Find where the given text appears and provide that cell's center as [x, y] coordinate. 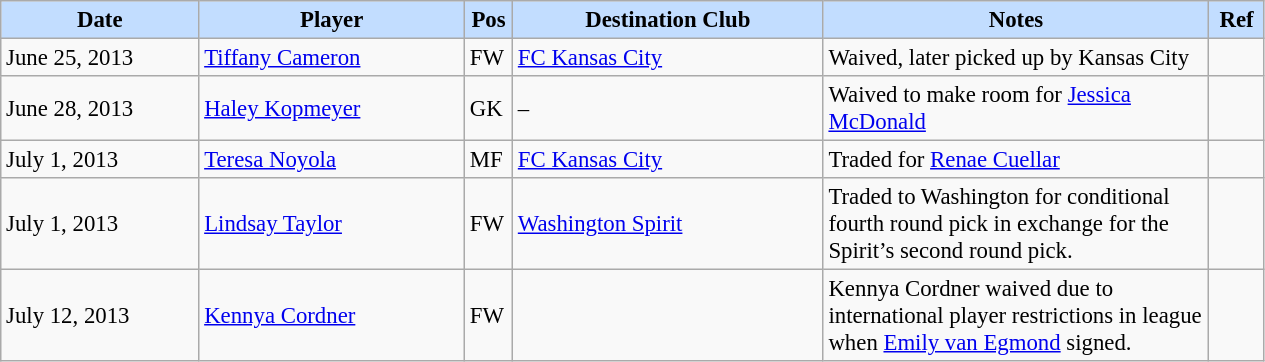
Waived, later picked up by Kansas City [1016, 58]
Kennya Cordner waived due to international player restrictions in league when Emily van Egmond signed. [1016, 316]
Waived to make room for Jessica McDonald [1016, 108]
– [668, 108]
Pos [488, 20]
MF [488, 160]
GK [488, 108]
Tiffany Cameron [332, 58]
Traded to Washington for conditional fourth round pick in exchange for the Spirit’s second round pick. [1016, 224]
Notes [1016, 20]
Traded for Renae Cuellar [1016, 160]
July 12, 2013 [100, 316]
June 25, 2013 [100, 58]
Kennya Cordner [332, 316]
Destination Club [668, 20]
Player [332, 20]
Lindsay Taylor [332, 224]
Ref [1237, 20]
Haley Kopmeyer [332, 108]
Washington Spirit [668, 224]
June 28, 2013 [100, 108]
Teresa Noyola [332, 160]
Date [100, 20]
